Scan for the cell matching the given text and deliver its (X, Y) coordinate at center. 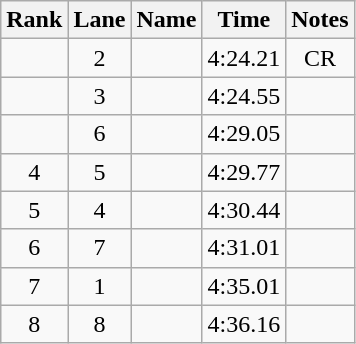
CR (320, 58)
4:24.55 (244, 96)
Time (244, 20)
Rank (34, 20)
4:35.01 (244, 286)
2 (100, 58)
1 (100, 286)
4:29.05 (244, 134)
4:29.77 (244, 172)
4:31.01 (244, 248)
Notes (320, 20)
4:24.21 (244, 58)
Lane (100, 20)
4:36.16 (244, 324)
3 (100, 96)
4:30.44 (244, 210)
Name (166, 20)
